Locate the cell with the specified text and output its (X, Y) center coordinate. 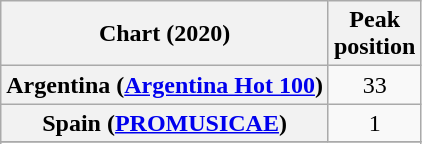
33 (374, 85)
Chart (2020) (165, 34)
1 (374, 123)
Argentina (Argentina Hot 100) (165, 85)
Spain (PROMUSICAE) (165, 123)
Peakposition (374, 34)
